Determine the [x, y] coordinate at the center of the cell enclosing the given text.  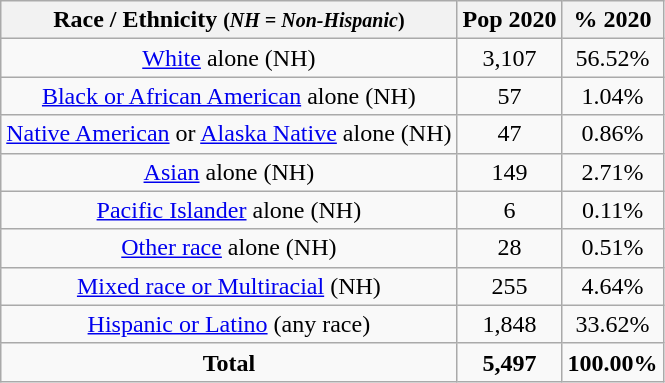
% 2020 [612, 20]
White alone (NH) [229, 58]
Mixed race or Multiracial (NH) [229, 286]
1,848 [510, 324]
Other race alone (NH) [229, 248]
Black or African American alone (NH) [229, 96]
2.71% [612, 172]
Pacific Islander alone (NH) [229, 210]
Total [229, 362]
Hispanic or Latino (any race) [229, 324]
3,107 [510, 58]
Pop 2020 [510, 20]
56.52% [612, 58]
Asian alone (NH) [229, 172]
Native American or Alaska Native alone (NH) [229, 134]
6 [510, 210]
1.04% [612, 96]
57 [510, 96]
28 [510, 248]
47 [510, 134]
0.11% [612, 210]
100.00% [612, 362]
4.64% [612, 286]
Race / Ethnicity (NH = Non-Hispanic) [229, 20]
0.51% [612, 248]
33.62% [612, 324]
0.86% [612, 134]
255 [510, 286]
5,497 [510, 362]
149 [510, 172]
